Output the [x, y] coordinate of the center of the cell containing the given text.  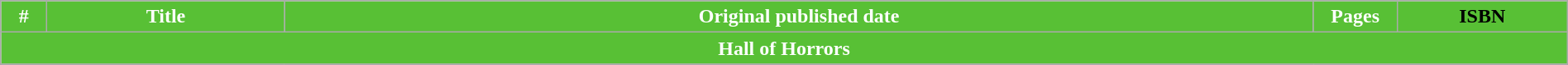
Original published date [799, 17]
Hall of Horrors [784, 48]
ISBN [1482, 17]
Title [165, 17]
Pages [1355, 17]
# [24, 17]
